Detect which cell encompasses the target text, then output its (X, Y) center coordinate. 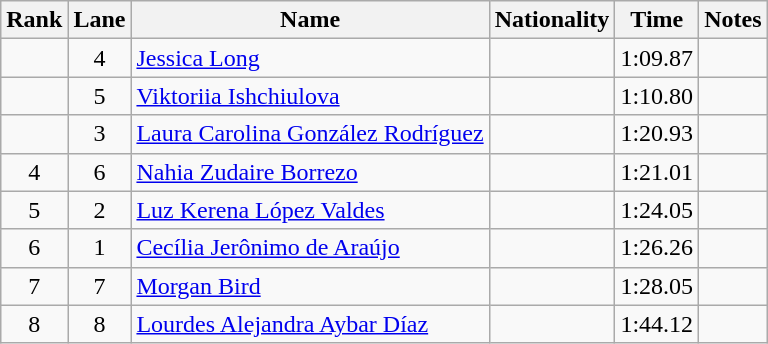
Viktoriia Ishchiulova (310, 96)
2 (100, 210)
Nahia Zudaire Borrezo (310, 172)
1:21.01 (657, 172)
1:44.12 (657, 324)
Jessica Long (310, 58)
1:24.05 (657, 210)
1:20.93 (657, 134)
Laura Carolina González Rodríguez (310, 134)
Luz Kerena López Valdes (310, 210)
Morgan Bird (310, 286)
Lourdes Alejandra Aybar Díaz (310, 324)
1:09.87 (657, 58)
1:26.26 (657, 248)
Lane (100, 20)
Notes (733, 20)
Cecília Jerônimo de Araújo (310, 248)
Time (657, 20)
Nationality (552, 20)
3 (100, 134)
1:10.80 (657, 96)
Rank (34, 20)
1 (100, 248)
Name (310, 20)
1:28.05 (657, 286)
